Scan for the cell matching the given text and deliver its (x, y) coordinate at center. 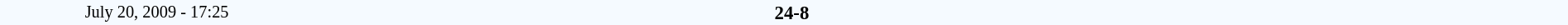
24-8 (791, 12)
July 20, 2009 - 17:25 (157, 12)
